Search for the cell housing the specified text and yield its (x, y) center coordinate. 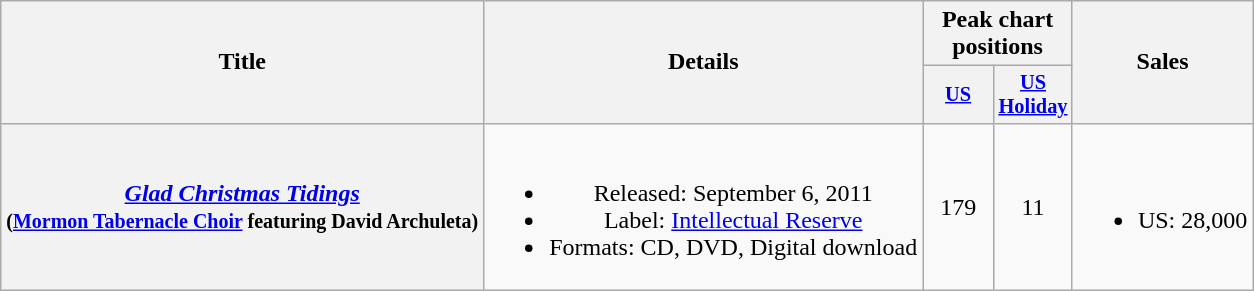
179 (958, 206)
Title (242, 62)
US (958, 95)
Glad Christmas Tidings(Mormon Tabernacle Choir featuring David Archuleta) (242, 206)
Released: September 6, 2011Label: Intellectual ReserveFormats: CD, DVD, Digital download (704, 206)
Peak chart positions (998, 34)
US: 28,000 (1162, 206)
11 (1034, 206)
USHoliday (1034, 95)
Sales (1162, 62)
Details (704, 62)
